Find where the given text appears and provide that cell's center as (X, Y) coordinate. 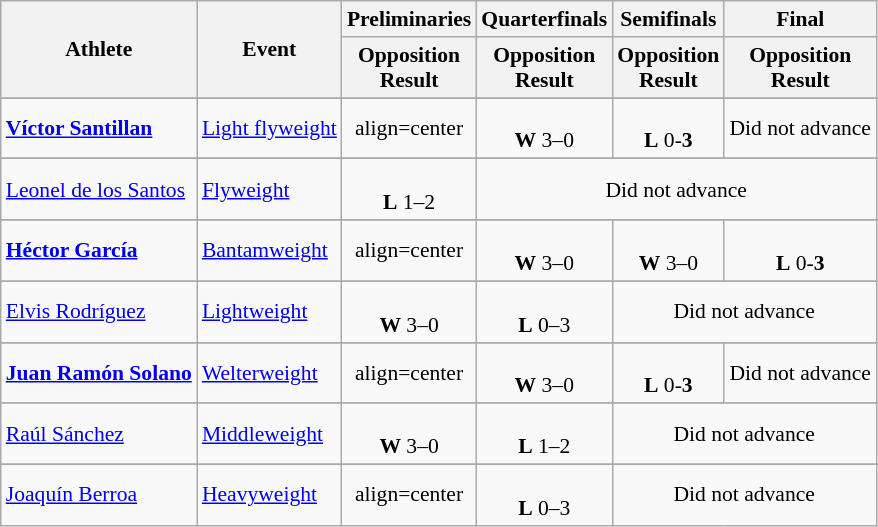
Flyweight (270, 190)
Light flyweight (270, 128)
Heavyweight (270, 496)
Elvis Rodríguez (99, 312)
Quarterfinals (544, 19)
Preliminaries (409, 19)
Middleweight (270, 434)
Víctor Santillan (99, 128)
Semifinals (668, 19)
Final (800, 19)
Athlete (99, 50)
Welterweight (270, 372)
Juan Ramón Solano (99, 372)
Leonel de los Santos (99, 190)
Raúl Sánchez (99, 434)
Event (270, 50)
Lightweight (270, 312)
Bantamweight (270, 250)
Héctor García (99, 250)
Joaquín Berroa (99, 496)
